Provide the (x, y) coordinate of the cell's center where the given text is located.  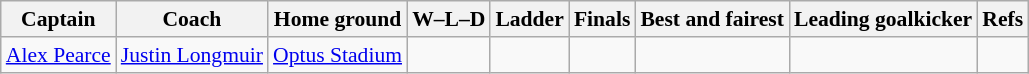
Home ground (338, 19)
Captain (58, 19)
Justin Longmuir (192, 55)
Optus Stadium (338, 55)
Leading goalkicker (883, 19)
Coach (192, 19)
Finals (602, 19)
Best and fairest (712, 19)
Refs (1002, 19)
Alex Pearce (58, 55)
Ladder (529, 19)
W–L–D (448, 19)
